Return the [x, y] coordinate for the center point of the cell that contains the specified text.  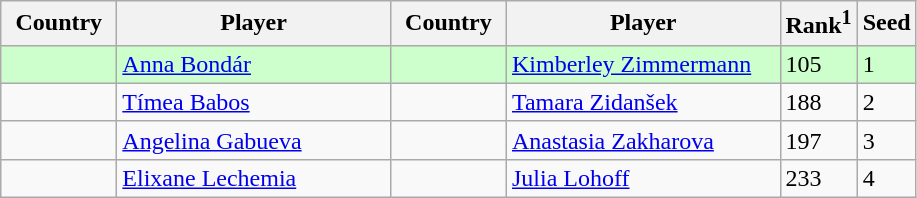
Tímea Babos [254, 102]
Julia Lohoff [643, 178]
Anna Bondár [254, 64]
Kimberley Zimmermann [643, 64]
Anastasia Zakharova [643, 140]
105 [818, 64]
197 [818, 140]
Rank1 [818, 24]
4 [886, 178]
188 [818, 102]
3 [886, 140]
2 [886, 102]
Tamara Zidanšek [643, 102]
Seed [886, 24]
Angelina Gabueva [254, 140]
233 [818, 178]
1 [886, 64]
Elixane Lechemia [254, 178]
